Output the (X, Y) coordinate of the center of the cell containing the given text.  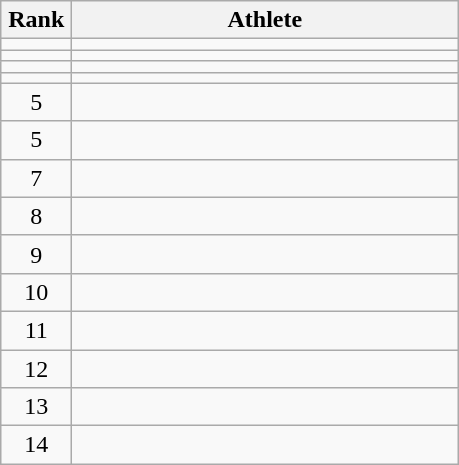
12 (36, 369)
10 (36, 292)
8 (36, 216)
14 (36, 445)
11 (36, 330)
9 (36, 254)
Rank (36, 20)
13 (36, 407)
Athlete (265, 20)
7 (36, 178)
